Provide the (X, Y) coordinate of the cell's center where the given text is located.  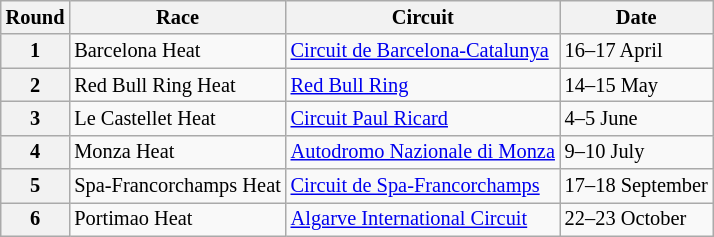
Autodromo Nazionale di Monza (423, 152)
Red Bull Ring (423, 85)
Algarve International Circuit (423, 219)
4–5 June (636, 118)
Circuit de Spa-Francorchamps (423, 186)
17–18 September (636, 186)
Race (177, 17)
Circuit (423, 17)
Le Castellet Heat (177, 118)
6 (36, 219)
Red Bull Ring Heat (177, 85)
Portimao Heat (177, 219)
Circuit de Barcelona-Catalunya (423, 51)
Spa-Francorchamps Heat (177, 186)
3 (36, 118)
Barcelona Heat (177, 51)
2 (36, 85)
4 (36, 152)
14–15 May (636, 85)
22–23 October (636, 219)
Circuit Paul Ricard (423, 118)
5 (36, 186)
Monza Heat (177, 152)
9–10 July (636, 152)
Date (636, 17)
1 (36, 51)
Round (36, 17)
16–17 April (636, 51)
